Detect which cell encompasses the target text, then output its [x, y] center coordinate. 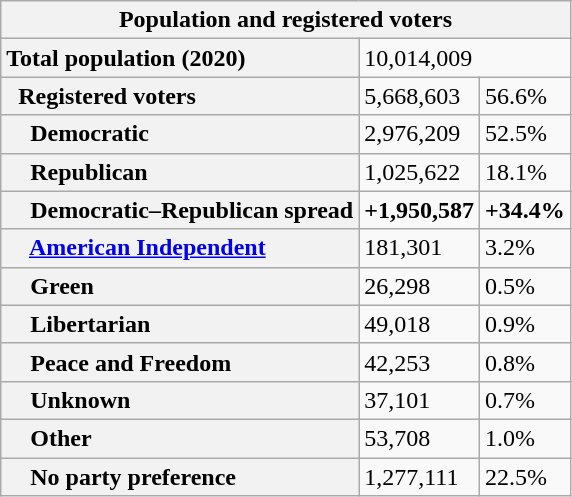
1,025,622 [420, 172]
+34.4% [524, 210]
Registered voters [180, 96]
22.5% [524, 477]
Democratic [180, 134]
Unknown [180, 400]
0.7% [524, 400]
+1,950,587 [420, 210]
18.1% [524, 172]
56.6% [524, 96]
Green [180, 286]
Democratic–Republican spread [180, 210]
1.0% [524, 438]
Libertarian [180, 324]
Population and registered voters [286, 20]
Peace and Freedom [180, 362]
2,976,209 [420, 134]
42,253 [420, 362]
53,708 [420, 438]
26,298 [420, 286]
49,018 [420, 324]
5,668,603 [420, 96]
3.2% [524, 248]
Other [180, 438]
0.5% [524, 286]
No party preference [180, 477]
American Independent [180, 248]
Republican [180, 172]
181,301 [420, 248]
Total population (2020) [180, 58]
0.8% [524, 362]
37,101 [420, 400]
52.5% [524, 134]
1,277,111 [420, 477]
10,014,009 [465, 58]
0.9% [524, 324]
